Output the (X, Y) coordinate of the center of the cell containing the given text.  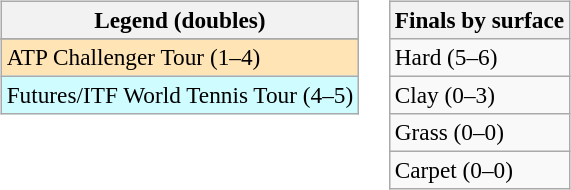
Carpet (0–0) (479, 171)
Hard (5–6) (479, 57)
Legend (doubles) (180, 20)
ATP Challenger Tour (1–4) (180, 57)
Grass (0–0) (479, 133)
Futures/ITF World Tennis Tour (4–5) (180, 95)
Clay (0–3) (479, 95)
Finals by surface (479, 20)
